Detect which cell encompasses the target text, then output its (x, y) center coordinate. 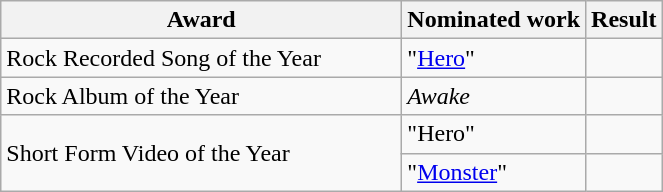
Short Form Video of the Year (202, 153)
Awake (494, 96)
"Monster" (494, 172)
Nominated work (494, 20)
Result (624, 20)
Rock Recorded Song of the Year (202, 58)
Award (202, 20)
Rock Album of the Year (202, 96)
